Determine the [X, Y] coordinate at the center of the cell enclosing the given text.  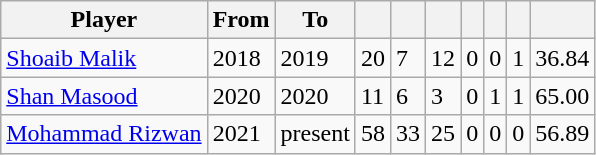
Shoaib Malik [104, 58]
Player [104, 20]
33 [408, 134]
To [315, 20]
2021 [241, 134]
11 [372, 96]
12 [444, 58]
20 [372, 58]
Mohammad Rizwan [104, 134]
2018 [241, 58]
36.84 [562, 58]
65.00 [562, 96]
Shan Masood [104, 96]
From [241, 20]
56.89 [562, 134]
2019 [315, 58]
25 [444, 134]
6 [408, 96]
3 [444, 96]
58 [372, 134]
present [315, 134]
7 [408, 58]
